Return (X, Y) of the center of cell containing provided text 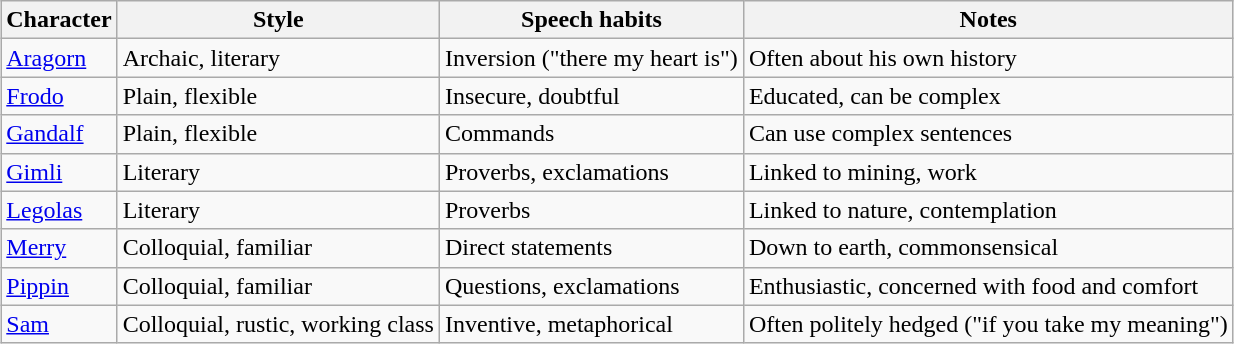
Inversion ("there my heart is") (591, 58)
Legolas (59, 210)
Often politely hedged ("if you take my meaning") (988, 324)
Commands (591, 134)
Often about his own history (988, 58)
Gandalf (59, 134)
Speech habits (591, 20)
Gimli (59, 172)
Notes (988, 20)
Aragorn (59, 58)
Linked to mining, work (988, 172)
Insecure, doubtful (591, 96)
Questions, exclamations (591, 286)
Proverbs, exclamations (591, 172)
Archaic, literary (278, 58)
Proverbs (591, 210)
Educated, can be complex (988, 96)
Direct statements (591, 248)
Frodo (59, 96)
Style (278, 20)
Down to earth, commonsensical (988, 248)
Pippin (59, 286)
Enthusiastic, concerned with food and comfort (988, 286)
Sam (59, 324)
Inventive, metaphorical (591, 324)
Linked to nature, contemplation (988, 210)
Can use complex sentences (988, 134)
Colloquial, rustic, working class (278, 324)
Character (59, 20)
Merry (59, 248)
